Locate the cell with the specified text and output its [x, y] center coordinate. 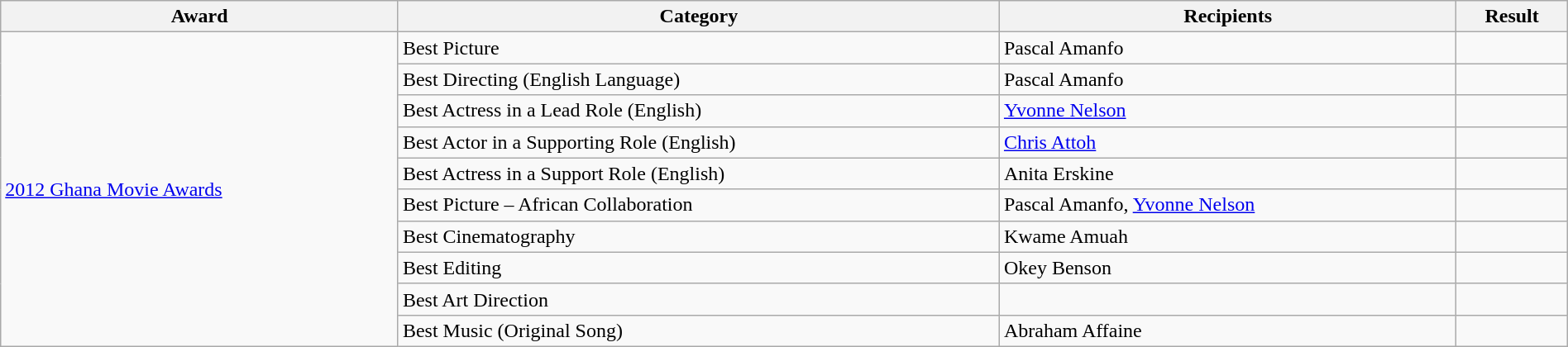
Yvonne Nelson [1227, 111]
Best Actor in a Supporting Role (English) [698, 142]
Best Art Direction [698, 299]
Chris Attoh [1227, 142]
Award [200, 17]
Category [698, 17]
Best Directing (English Language) [698, 79]
2012 Ghana Movie Awards [200, 190]
Result [1512, 17]
Best Music (Original Song) [698, 330]
Abraham Affaine [1227, 330]
Anita Erskine [1227, 173]
Recipients [1227, 17]
Best Picture – African Collaboration [698, 205]
Kwame Amuah [1227, 236]
Best Editing [698, 268]
Pascal Amanfo, Yvonne Nelson [1227, 205]
Best Actress in a Support Role (English) [698, 173]
Best Picture [698, 48]
Best Cinematography [698, 236]
Okey Benson [1227, 268]
Best Actress in a Lead Role (English) [698, 111]
